Detect which cell encompasses the target text, then output its (X, Y) center coordinate. 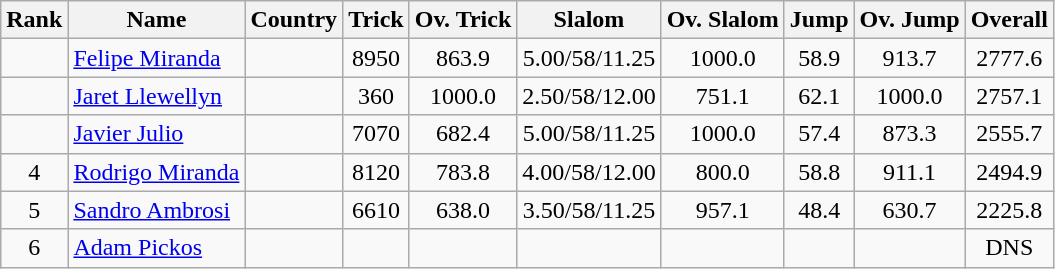
2494.9 (1009, 172)
2757.1 (1009, 96)
638.0 (463, 210)
Adam Pickos (156, 248)
4.00/58/12.00 (589, 172)
Ov. Slalom (722, 20)
3.50/58/11.25 (589, 210)
58.8 (819, 172)
Ov. Jump (910, 20)
913.7 (910, 58)
Felipe Miranda (156, 58)
630.7 (910, 210)
2555.7 (1009, 134)
800.0 (722, 172)
360 (376, 96)
6 (34, 248)
957.1 (722, 210)
2777.6 (1009, 58)
4 (34, 172)
Jump (819, 20)
58.9 (819, 58)
5 (34, 210)
682.4 (463, 134)
57.4 (819, 134)
Slalom (589, 20)
Jaret Llewellyn (156, 96)
62.1 (819, 96)
7070 (376, 134)
Javier Julio (156, 134)
863.9 (463, 58)
8950 (376, 58)
Country (294, 20)
Rodrigo Miranda (156, 172)
Rank (34, 20)
Trick (376, 20)
Sandro Ambrosi (156, 210)
2.50/58/12.00 (589, 96)
2225.8 (1009, 210)
873.3 (910, 134)
783.8 (463, 172)
911.1 (910, 172)
Name (156, 20)
6610 (376, 210)
751.1 (722, 96)
Overall (1009, 20)
Ov. Trick (463, 20)
48.4 (819, 210)
8120 (376, 172)
DNS (1009, 248)
